Return the (X, Y) coordinate for the center point of the cell that contains the specified text.  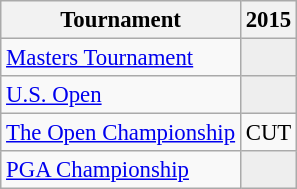
Masters Tournament (121, 58)
U.S. Open (121, 95)
PGA Championship (121, 170)
2015 (268, 20)
CUT (268, 133)
Tournament (121, 20)
The Open Championship (121, 133)
